Search for the cell housing the specified text and yield its [X, Y] center coordinate. 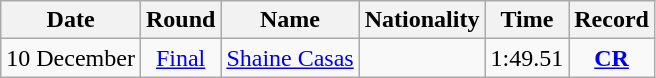
Record [612, 20]
Shaine Casas [290, 58]
Name [290, 20]
Nationality [422, 20]
Date [71, 20]
10 December [71, 58]
Time [527, 20]
CR [612, 58]
1:49.51 [527, 58]
Round [180, 20]
Final [180, 58]
